Capture the cell that displays the provided text and extract its [x, y] central coordinate. 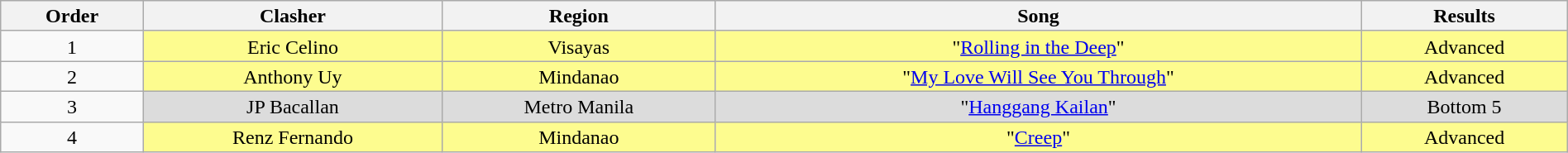
Clasher [293, 17]
Region [579, 17]
Eric Celino [293, 46]
Metro Manila [579, 106]
Visayas [579, 46]
Results [1464, 17]
Anthony Uy [293, 76]
4 [73, 137]
JP Bacallan [293, 106]
1 [73, 46]
Bottom 5 [1464, 106]
"My Love Will See You Through" [1039, 76]
"Hanggang Kailan" [1039, 106]
Song [1039, 17]
"Rolling in the Deep" [1039, 46]
Order [73, 17]
3 [73, 106]
"Creep" [1039, 137]
Renz Fernando [293, 137]
2 [73, 76]
